Provide the (x, y) coordinate of the cell's center where the given text is located.  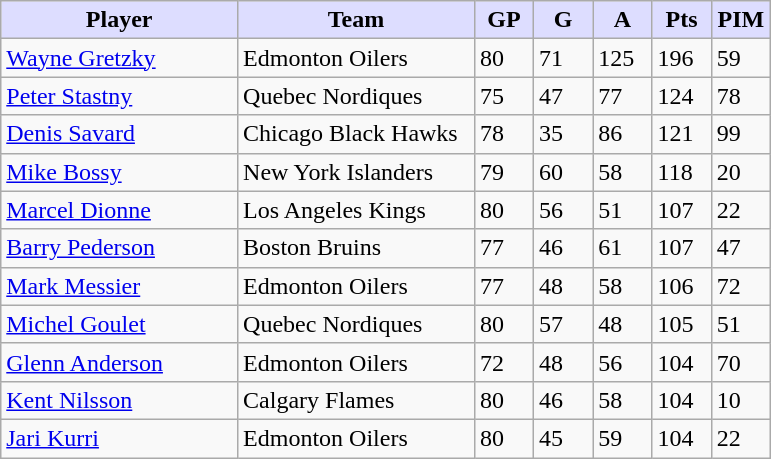
57 (564, 324)
Player (120, 20)
Chicago Black Hawks (356, 134)
Mark Messier (120, 286)
105 (682, 324)
Peter Stastny (120, 96)
New York Islanders (356, 172)
Glenn Anderson (120, 362)
79 (504, 172)
60 (564, 172)
125 (622, 58)
61 (622, 248)
86 (622, 134)
45 (564, 438)
Mike Bossy (120, 172)
Los Angeles Kings (356, 210)
196 (682, 58)
35 (564, 134)
75 (504, 96)
118 (682, 172)
Denis Savard (120, 134)
Pts (682, 20)
20 (740, 172)
A (622, 20)
Jari Kurri (120, 438)
121 (682, 134)
PIM (740, 20)
GP (504, 20)
124 (682, 96)
Team (356, 20)
Calgary Flames (356, 400)
Wayne Gretzky (120, 58)
Kent Nilsson (120, 400)
Michel Goulet (120, 324)
G (564, 20)
Marcel Dionne (120, 210)
99 (740, 134)
Barry Pederson (120, 248)
71 (564, 58)
Boston Bruins (356, 248)
10 (740, 400)
70 (740, 362)
106 (682, 286)
